Output the (x, y) coordinate of the center of the cell containing the given text.  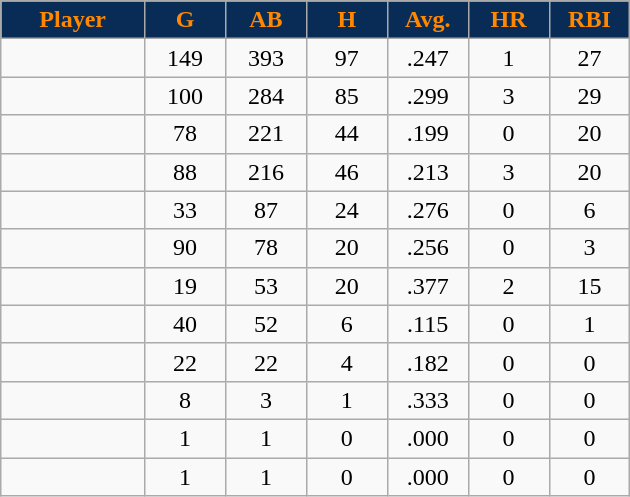
Player (73, 20)
284 (266, 96)
52 (266, 324)
4 (346, 362)
97 (346, 58)
.247 (428, 58)
221 (266, 134)
.199 (428, 134)
27 (590, 58)
87 (266, 210)
149 (186, 58)
RBI (590, 20)
2 (508, 286)
.333 (428, 400)
100 (186, 96)
.256 (428, 248)
40 (186, 324)
.276 (428, 210)
88 (186, 172)
8 (186, 400)
AB (266, 20)
29 (590, 96)
G (186, 20)
H (346, 20)
90 (186, 248)
.299 (428, 96)
24 (346, 210)
.213 (428, 172)
33 (186, 210)
46 (346, 172)
.115 (428, 324)
.182 (428, 362)
53 (266, 286)
15 (590, 286)
216 (266, 172)
Avg. (428, 20)
393 (266, 58)
19 (186, 286)
HR (508, 20)
44 (346, 134)
.377 (428, 286)
85 (346, 96)
